Search for the cell housing the specified text and yield its [x, y] center coordinate. 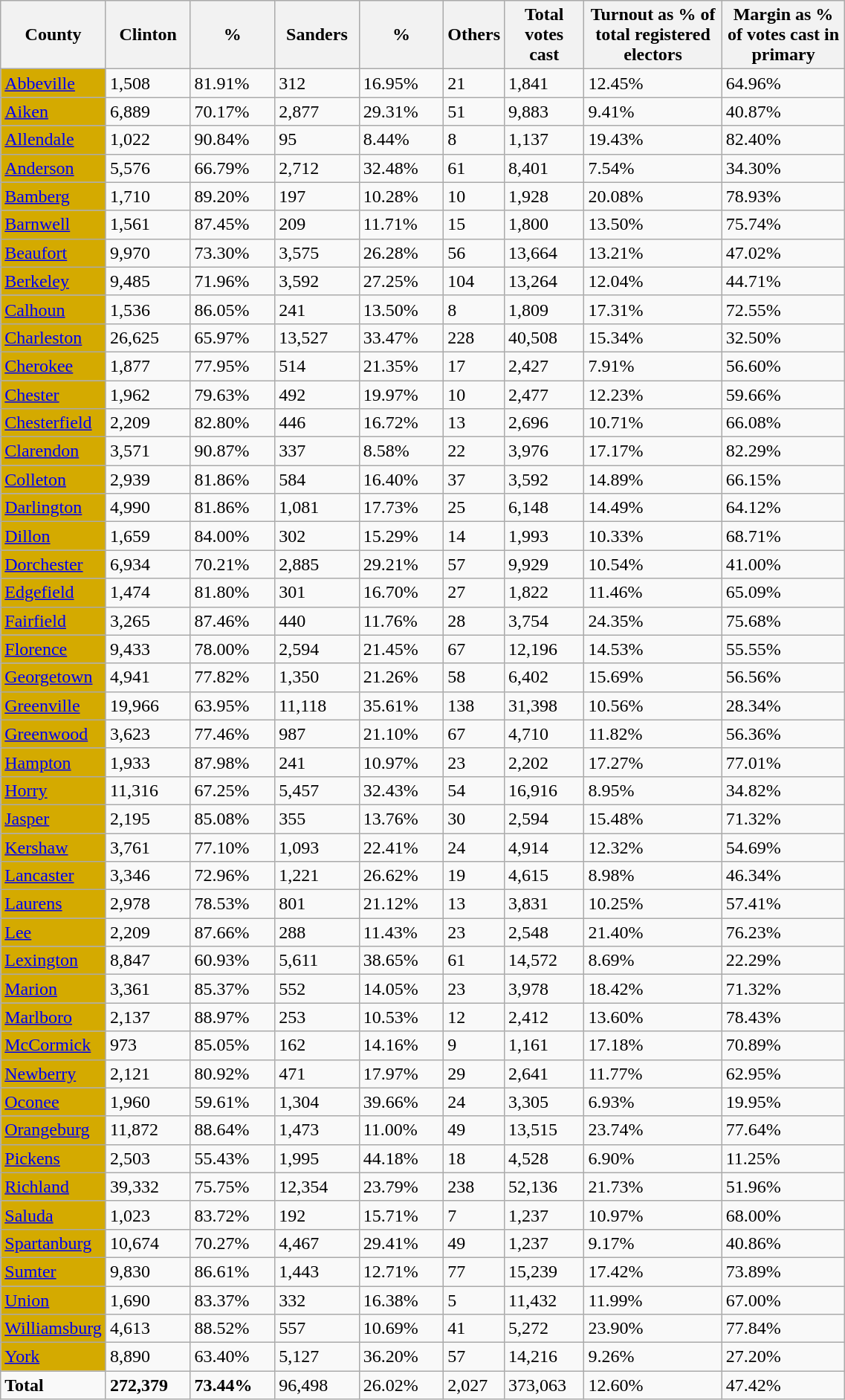
32.50% [783, 338]
26.62% [401, 876]
68.71% [783, 536]
16,916 [544, 790]
78.53% [233, 904]
19.97% [401, 395]
22 [474, 451]
84.00% [233, 536]
2,027 [474, 1385]
10.28% [401, 196]
471 [317, 1074]
Abbeville [54, 83]
9,883 [544, 112]
15,239 [544, 1271]
78.93% [783, 196]
15.34% [653, 338]
2,412 [544, 1017]
3,831 [544, 904]
77.82% [233, 677]
Others [474, 35]
90.87% [233, 451]
Barnwell [54, 225]
Edgefield [54, 593]
14,572 [544, 961]
11.46% [653, 593]
2,877 [317, 112]
26.02% [401, 1385]
13.21% [653, 253]
9,970 [148, 253]
1,536 [148, 309]
86.61% [233, 1271]
82.80% [233, 423]
1,023 [148, 1215]
10.69% [401, 1329]
301 [317, 593]
11.71% [401, 225]
34.82% [783, 790]
80.92% [233, 1074]
67.25% [233, 790]
32.48% [401, 168]
Jasper [54, 819]
1,473 [317, 1130]
17.73% [401, 508]
47.02% [783, 253]
Total [54, 1385]
6,889 [148, 112]
12.45% [653, 83]
57.41% [783, 904]
16.72% [401, 423]
Lee [54, 932]
238 [474, 1187]
56.36% [783, 734]
40,508 [544, 338]
40.87% [783, 112]
39,332 [148, 1187]
20.08% [653, 196]
Williamsburg [54, 1329]
3,575 [317, 253]
10.33% [653, 536]
82.40% [783, 140]
1,960 [148, 1102]
Spartanburg [54, 1243]
York [54, 1357]
1,690 [148, 1300]
Lancaster [54, 876]
77.64% [783, 1130]
56.60% [783, 366]
1,161 [544, 1045]
5,576 [148, 168]
2,427 [544, 366]
2,121 [148, 1074]
272,379 [148, 1385]
78.00% [233, 649]
60.93% [233, 961]
10,674 [148, 1243]
87.45% [233, 225]
77.10% [233, 847]
Dillon [54, 536]
11.77% [653, 1074]
987 [317, 734]
19.43% [653, 140]
14.16% [401, 1045]
28.34% [783, 706]
6.93% [653, 1102]
70.27% [233, 1243]
1,081 [317, 508]
8.58% [401, 451]
2,503 [148, 1158]
440 [317, 621]
17.18% [653, 1045]
2,195 [148, 819]
19.95% [783, 1102]
73.89% [783, 1271]
9,830 [148, 1271]
312 [317, 83]
8,890 [148, 1357]
40.86% [783, 1243]
4,941 [148, 677]
17.31% [653, 309]
8,847 [148, 961]
2,202 [544, 762]
3,754 [544, 621]
1,800 [544, 225]
Charleston [54, 338]
6,402 [544, 677]
41 [474, 1329]
9.17% [653, 1243]
7.91% [653, 366]
17.27% [653, 762]
12.60% [653, 1385]
23.74% [653, 1130]
3,761 [148, 847]
2,641 [544, 1074]
19,966 [148, 706]
9,929 [544, 564]
4,914 [544, 847]
21 [474, 83]
21.12% [401, 904]
1,928 [544, 196]
11.99% [653, 1300]
Berkeley [54, 281]
77.84% [783, 1329]
66.08% [783, 423]
66.79% [233, 168]
Marion [54, 989]
88.97% [233, 1017]
1,710 [148, 196]
3,346 [148, 876]
373,063 [544, 1385]
41.00% [783, 564]
11.25% [783, 1158]
27 [474, 593]
192 [317, 1215]
1,137 [544, 140]
32.43% [401, 790]
13.60% [653, 1017]
87.66% [233, 932]
1,809 [544, 309]
1,304 [317, 1102]
29.21% [401, 564]
90.84% [233, 140]
557 [317, 1329]
4,613 [148, 1329]
12 [474, 1017]
8.44% [401, 140]
13,264 [544, 281]
1,561 [148, 225]
22.29% [783, 961]
15.29% [401, 536]
14,216 [544, 1357]
82.29% [783, 451]
12,354 [317, 1187]
54.69% [783, 847]
16.40% [401, 480]
584 [317, 480]
31,398 [544, 706]
72.96% [233, 876]
26,625 [148, 338]
77 [474, 1271]
Saluda [54, 1215]
Georgetown [54, 677]
12.04% [653, 281]
2,137 [148, 1017]
55.43% [233, 1158]
17.42% [653, 1271]
1,659 [148, 536]
34.30% [783, 168]
Laurens [54, 904]
71.96% [233, 281]
104 [474, 281]
8.95% [653, 790]
Clinton [148, 35]
79.63% [233, 395]
1,993 [544, 536]
8.98% [653, 876]
Beaufort [54, 253]
Darlington [54, 508]
38.65% [401, 961]
72.55% [783, 309]
Bamberg [54, 196]
Cherokee [54, 366]
1,350 [317, 677]
54 [474, 790]
Lexington [54, 961]
9.26% [653, 1357]
16.70% [401, 593]
Marlboro [54, 1017]
5,272 [544, 1329]
4,990 [148, 508]
1,443 [317, 1271]
7 [474, 1215]
801 [317, 904]
1,962 [148, 395]
51 [474, 112]
Richland [54, 1187]
21.73% [653, 1187]
355 [317, 819]
2,548 [544, 932]
25 [474, 508]
88.64% [233, 1130]
21.26% [401, 677]
44.71% [783, 281]
3,265 [148, 621]
17.97% [401, 1074]
Turnout as % of total registered electors [653, 35]
17 [474, 366]
70.89% [783, 1045]
13.76% [401, 819]
Chesterfield [54, 423]
McCormick [54, 1045]
73.44% [233, 1385]
73.30% [233, 253]
Union [54, 1300]
27.25% [401, 281]
11.00% [401, 1130]
63.40% [233, 1357]
492 [317, 395]
12.23% [653, 395]
10.54% [653, 564]
29.31% [401, 112]
9.41% [653, 112]
Colleton [54, 480]
22.41% [401, 847]
28 [474, 621]
1,995 [317, 1158]
26.28% [401, 253]
21.45% [401, 649]
88.52% [233, 1329]
75.68% [783, 621]
Dorchester [54, 564]
5,127 [317, 1357]
33.47% [401, 338]
27.20% [783, 1357]
56 [474, 253]
197 [317, 196]
2,696 [544, 423]
4,528 [544, 1158]
77.01% [783, 762]
55.55% [783, 649]
11,316 [148, 790]
21.35% [401, 366]
Sumter [54, 1271]
58 [474, 677]
14.89% [653, 480]
10.56% [653, 706]
11.43% [401, 932]
2,712 [317, 168]
2,477 [544, 395]
1,822 [544, 593]
11.76% [401, 621]
15.48% [653, 819]
29 [474, 1074]
65.97% [233, 338]
Margin as % of votes cast in primary [783, 35]
39.66% [401, 1102]
12.32% [653, 847]
4,467 [317, 1243]
51.96% [783, 1187]
288 [317, 932]
76.23% [783, 932]
6,934 [148, 564]
21.10% [401, 734]
162 [317, 1045]
11,432 [544, 1300]
86.05% [233, 309]
1,841 [544, 83]
Greenville [54, 706]
3,361 [148, 989]
66.15% [783, 480]
2,978 [148, 904]
1,933 [148, 762]
83.37% [233, 1300]
17.17% [653, 451]
973 [148, 1045]
6.90% [653, 1158]
1,508 [148, 83]
44.18% [401, 1158]
14.05% [401, 989]
63.95% [233, 706]
1,022 [148, 140]
59.61% [233, 1102]
Total votes cast [544, 35]
5,457 [317, 790]
Calhoun [54, 309]
64.12% [783, 508]
15.71% [401, 1215]
3,976 [544, 451]
12,196 [544, 649]
138 [474, 706]
70.17% [233, 112]
75.74% [783, 225]
11.82% [653, 734]
Florence [54, 649]
5,611 [317, 961]
81.91% [233, 83]
15.69% [653, 677]
Oconee [54, 1102]
75.75% [233, 1187]
9,485 [148, 281]
209 [317, 225]
30 [474, 819]
Newberry [54, 1074]
8,401 [544, 168]
7.54% [653, 168]
3,305 [544, 1102]
253 [317, 1017]
4,615 [544, 876]
3,623 [148, 734]
96,498 [317, 1385]
77.95% [233, 366]
21.40% [653, 932]
4,710 [544, 734]
77.46% [233, 734]
14 [474, 536]
11,872 [148, 1130]
56.56% [783, 677]
11,118 [317, 706]
9,433 [148, 649]
37 [474, 480]
Fairfield [54, 621]
81.80% [233, 593]
47.42% [783, 1385]
18 [474, 1158]
3,571 [148, 451]
5 [474, 1300]
29.41% [401, 1243]
15 [474, 225]
85.05% [233, 1045]
10.53% [401, 1017]
95 [317, 140]
332 [317, 1300]
1,221 [317, 876]
65.09% [783, 593]
Sanders [317, 35]
Aiken [54, 112]
14.53% [653, 649]
302 [317, 536]
1,474 [148, 593]
514 [317, 366]
23.90% [653, 1329]
1,877 [148, 366]
Greenwood [54, 734]
36.20% [401, 1357]
13,664 [544, 253]
64.96% [783, 83]
Hampton [54, 762]
52,136 [544, 1187]
3,978 [544, 989]
23.79% [401, 1187]
13,515 [544, 1130]
10.71% [653, 423]
446 [317, 423]
85.08% [233, 819]
19 [474, 876]
Clarendon [54, 451]
12.71% [401, 1271]
1,093 [317, 847]
14.49% [653, 508]
Anderson [54, 168]
Allendale [54, 140]
13,527 [317, 338]
46.34% [783, 876]
8.69% [653, 961]
6,148 [544, 508]
2,885 [317, 564]
2,939 [148, 480]
83.72% [233, 1215]
35.61% [401, 706]
87.98% [233, 762]
Horry [54, 790]
59.66% [783, 395]
87.46% [233, 621]
16.95% [401, 83]
Chester [54, 395]
Orangeburg [54, 1130]
10.25% [653, 904]
70.21% [233, 564]
18.42% [653, 989]
89.20% [233, 196]
68.00% [783, 1215]
337 [317, 451]
County [54, 35]
Kershaw [54, 847]
85.37% [233, 989]
78.43% [783, 1017]
67.00% [783, 1300]
228 [474, 338]
24.35% [653, 621]
552 [317, 989]
62.95% [783, 1074]
Pickens [54, 1158]
16.38% [401, 1300]
9 [474, 1045]
